Pinpoint the cell where the given text exists, returning its (x, y) midpoint coordinate. 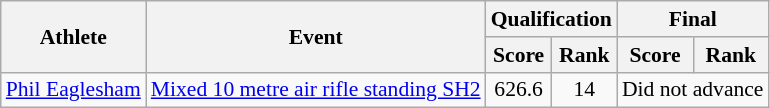
626.6 (519, 90)
Event (316, 36)
14 (584, 90)
Phil Eaglesham (74, 90)
Qualification (552, 19)
Athlete (74, 36)
Did not advance (693, 90)
Mixed 10 metre air rifle standing SH2 (316, 90)
Final (693, 19)
